Pinpoint the cell where the given text exists, returning its [X, Y] midpoint coordinate. 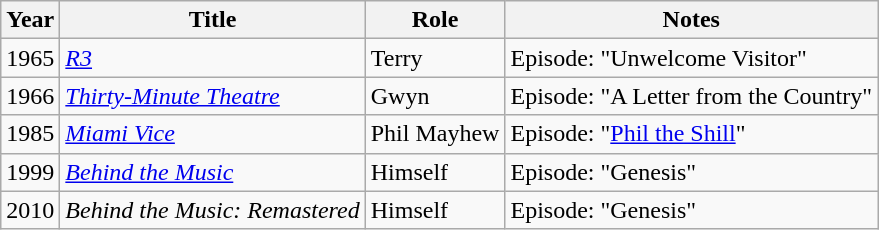
Notes [692, 20]
Title [212, 20]
Role [435, 20]
Year [30, 20]
Phil Mayhew [435, 134]
Gwyn [435, 96]
Episode: "Phil the Shill" [692, 134]
Terry [435, 58]
Behind the Music: Remastered [212, 210]
1985 [30, 134]
2010 [30, 210]
1966 [30, 96]
Miami Vice [212, 134]
1965 [30, 58]
Episode: "Unwelcome Visitor" [692, 58]
R3 [212, 58]
1999 [30, 172]
Behind the Music [212, 172]
Episode: "A Letter from the Country" [692, 96]
Thirty-Minute Theatre [212, 96]
